Determine the [X, Y] coordinate at the center of the cell enclosing the given text.  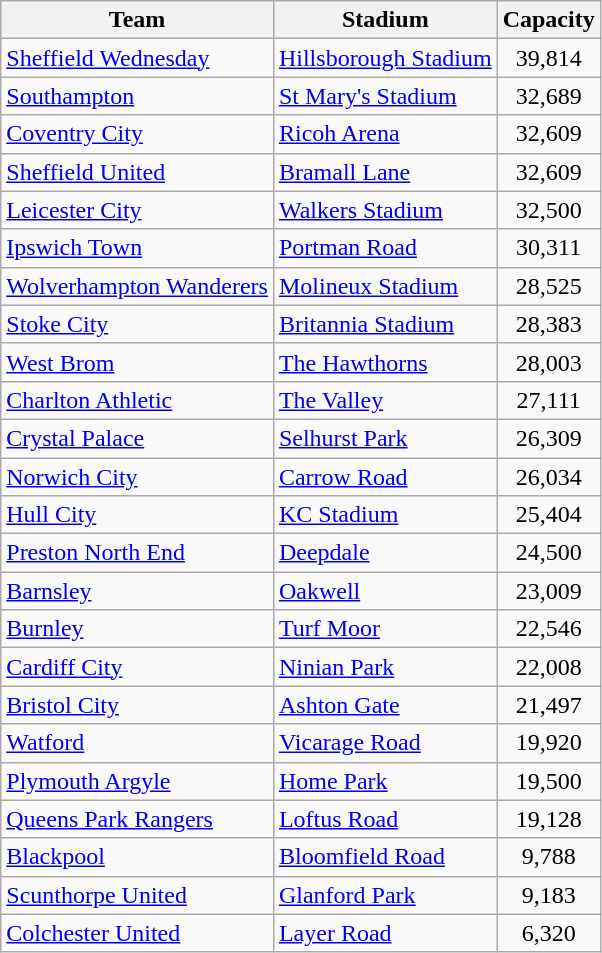
Layer Road [385, 933]
Scunthorpe United [138, 895]
Cardiff City [138, 667]
26,034 [548, 477]
Home Park [385, 781]
Team [138, 20]
Leicester City [138, 210]
28,003 [548, 362]
Molineux Stadium [385, 286]
22,546 [548, 629]
The Valley [385, 400]
24,500 [548, 553]
KC Stadium [385, 515]
Burnley [138, 629]
Coventry City [138, 134]
Colchester United [138, 933]
Stadium [385, 20]
Bloomfield Road [385, 857]
32,689 [548, 96]
Hull City [138, 515]
28,383 [548, 324]
19,128 [548, 819]
6,320 [548, 933]
Carrow Road [385, 477]
The Hawthorns [385, 362]
Plymouth Argyle [138, 781]
Preston North End [138, 553]
Sheffield United [138, 172]
St Mary's Stadium [385, 96]
27,111 [548, 400]
Walkers Stadium [385, 210]
Blackpool [138, 857]
Turf Moor [385, 629]
30,311 [548, 248]
Britannia Stadium [385, 324]
Watford [138, 743]
23,009 [548, 591]
19,500 [548, 781]
Southampton [138, 96]
Ashton Gate [385, 705]
Charlton Athletic [138, 400]
West Brom [138, 362]
Wolverhampton Wanderers [138, 286]
39,814 [548, 58]
Crystal Palace [138, 438]
Oakwell [385, 591]
Vicarage Road [385, 743]
Bristol City [138, 705]
Stoke City [138, 324]
25,404 [548, 515]
19,920 [548, 743]
Barnsley [138, 591]
Portman Road [385, 248]
Hillsborough Stadium [385, 58]
22,008 [548, 667]
9,183 [548, 895]
Ricoh Arena [385, 134]
Ipswich Town [138, 248]
Loftus Road [385, 819]
Capacity [548, 20]
Norwich City [138, 477]
26,309 [548, 438]
21,497 [548, 705]
Ninian Park [385, 667]
9,788 [548, 857]
Sheffield Wednesday [138, 58]
Queens Park Rangers [138, 819]
32,500 [548, 210]
Selhurst Park [385, 438]
Glanford Park [385, 895]
Deepdale [385, 553]
Bramall Lane [385, 172]
28,525 [548, 286]
